Search for the cell housing the specified text and yield its [X, Y] center coordinate. 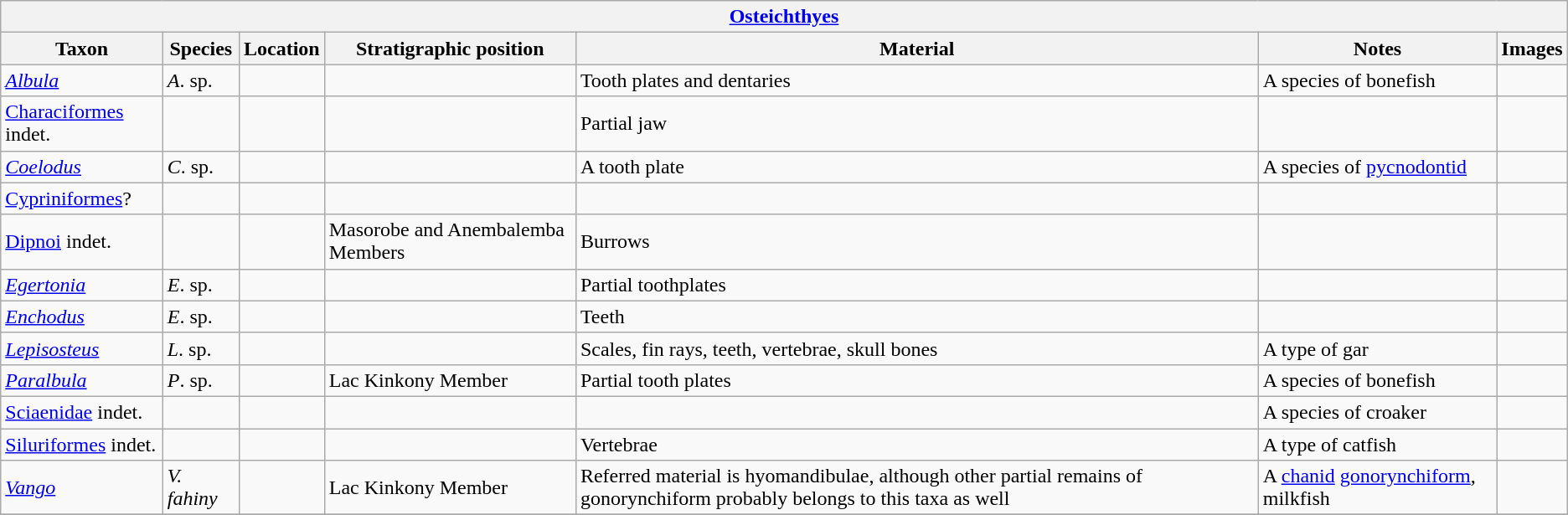
Vango [82, 487]
Sciaenidae indet. [82, 412]
Dipnoi indet. [82, 241]
Teeth [916, 317]
L. sp. [201, 348]
Referred material is hyomandibulae, although other partial remains of gonorynchiform probably belongs to this taxa as well [916, 487]
A species of croaker [1377, 412]
Species [201, 49]
Siluriformes indet. [82, 445]
Paralbula [82, 380]
Partial tooth plates [916, 380]
A type of gar [1377, 348]
Masorobe and Anembalemba Members [450, 241]
Taxon [82, 49]
A chanid gonorynchiform, milkfish [1377, 487]
Tooth plates and dentaries [916, 80]
A tooth plate [916, 167]
Stratigraphic position [450, 49]
Partial jaw [916, 124]
Vertebrae [916, 445]
Material [916, 49]
C. sp. [201, 167]
P. sp. [201, 380]
Burrows [916, 241]
Coelodus [82, 167]
Lepisosteus [82, 348]
Characiformes indet. [82, 124]
V. fahiny [201, 487]
A species of pycnodontid [1377, 167]
Enchodus [82, 317]
Images [1532, 49]
A type of catfish [1377, 445]
Cypriniformes? [82, 198]
Scales, fin rays, teeth, vertebrae, skull bones [916, 348]
A. sp. [201, 80]
Albula [82, 80]
Egertonia [82, 285]
Partial toothplates [916, 285]
Notes [1377, 49]
Osteichthyes [784, 17]
Location [281, 49]
